Pinpoint the cell where the given text exists, returning its [x, y] midpoint coordinate. 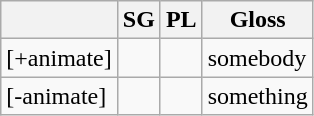
[-animate] [60, 96]
SG [138, 20]
PL [181, 20]
something [258, 96]
Gloss [258, 20]
[+animate] [60, 58]
somebody [258, 58]
